Search for the cell housing the specified text and yield its (x, y) center coordinate. 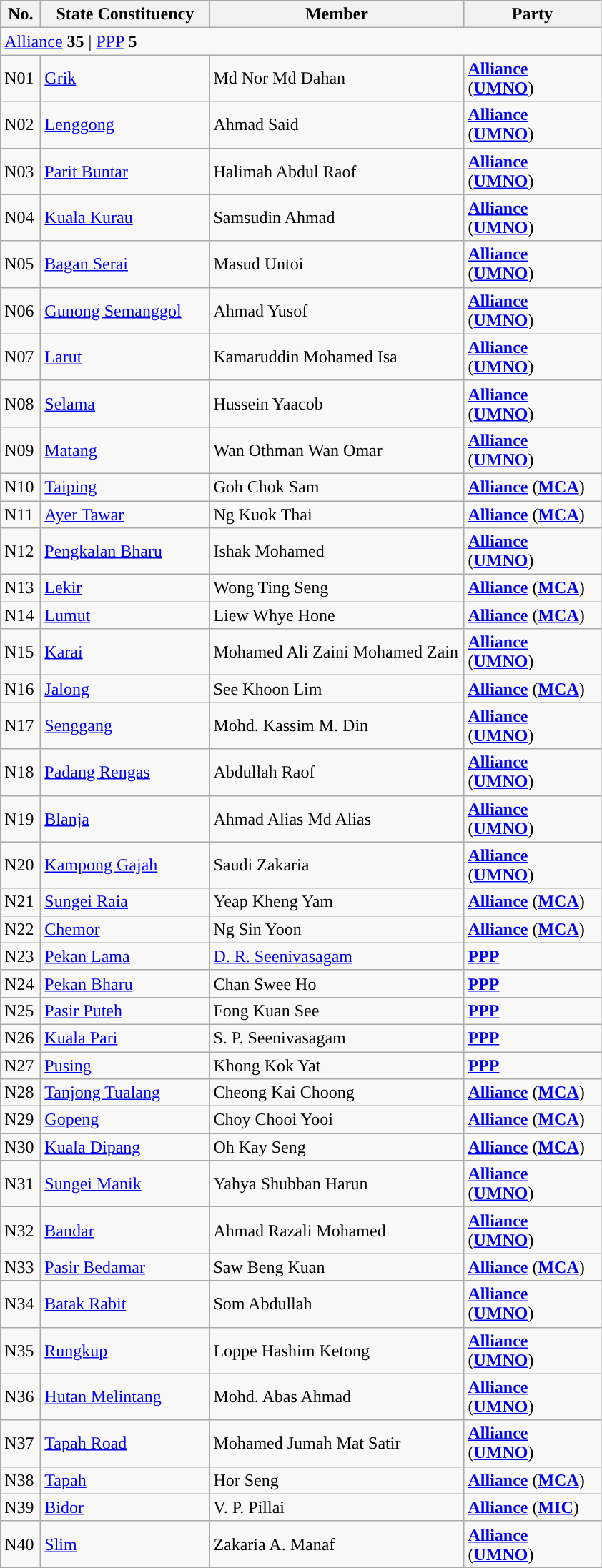
Ahmad Yusof (337, 310)
Party (532, 14)
Kamaruddin Mohamed Isa (337, 357)
Batak Rabit (125, 1304)
N08 (21, 403)
Sungei Raia (125, 902)
N37 (21, 1444)
Zakaria A. Manaf (337, 1544)
Bidor (125, 1507)
N01 (21, 79)
Mohd. Kassim M. Din (337, 726)
Matang (125, 450)
Wong Ting Seng (337, 588)
Pusing (125, 1066)
N22 (21, 929)
Ayer Tawar (125, 514)
N07 (21, 357)
Selama (125, 403)
Tapah Road (125, 1444)
N29 (21, 1120)
Ahmad Said (337, 124)
Goh Chok Sam (337, 487)
See Khoon Lim (337, 689)
Pengkalan Bharu (125, 552)
Pasir Bedamar (125, 1267)
N33 (21, 1267)
Hutan Melintang (125, 1396)
Padang Rengas (125, 772)
Slim (125, 1544)
N25 (21, 1011)
Kuala Kurau (125, 217)
Saw Beng Kuan (337, 1267)
N11 (21, 514)
Mohamed Ali Zaini Mohamed Zain (337, 652)
N28 (21, 1093)
Masud Untoi (337, 264)
Parit Buntar (125, 172)
Chemor (125, 929)
Jalong (125, 689)
N34 (21, 1304)
N15 (21, 652)
Ishak Mohamed (337, 552)
Pekan Bharu (125, 983)
Loppe Hashim Ketong (337, 1351)
N19 (21, 819)
Halimah Abdul Raof (337, 172)
N17 (21, 726)
Khong Kok Yat (337, 1066)
D. R. Seenivasagam (337, 956)
Blanja (125, 819)
Alliance (MIC) (532, 1507)
N20 (21, 865)
N12 (21, 552)
Fong Kuan See (337, 1011)
N02 (21, 124)
Hor Seng (337, 1480)
Tapah (125, 1480)
Sungei Manik (125, 1184)
Kampong Gajah (125, 865)
S. P. Seenivasagam (337, 1038)
N35 (21, 1351)
Bagan Serai (125, 264)
Ng Sin Yoon (337, 929)
N38 (21, 1480)
N31 (21, 1184)
Saudi Zakaria (337, 865)
Alliance 35 | PPP 5 (300, 41)
Ahmad Alias Md Alias (337, 819)
Bandar (125, 1231)
Gunong Semanggol (125, 310)
Hussein Yaacob (337, 403)
State Constituency (125, 14)
N10 (21, 487)
N23 (21, 956)
Larut (125, 357)
Lekir (125, 588)
Ahmad Razali Mohamed (337, 1231)
Ng Kuok Thai (337, 514)
Lumut (125, 615)
Oh Kay Seng (337, 1147)
N27 (21, 1066)
Liew Whye Hone (337, 615)
Cheong Kai Choong (337, 1093)
Mohd. Abas Ahmad (337, 1396)
N30 (21, 1147)
N24 (21, 983)
Pasir Puteh (125, 1011)
Karai (125, 652)
N06 (21, 310)
N40 (21, 1544)
N21 (21, 902)
Kuala Pari (125, 1038)
N26 (21, 1038)
N09 (21, 450)
Senggang (125, 726)
N05 (21, 264)
Member (337, 14)
Abdullah Raof (337, 772)
Gopeng (125, 1120)
Taiping (125, 487)
Som Abdullah (337, 1304)
Samsudin Ahmad (337, 217)
N39 (21, 1507)
N16 (21, 689)
N04 (21, 217)
Wan Othman Wan Omar (337, 450)
Grik (125, 79)
No. (21, 14)
N18 (21, 772)
N13 (21, 588)
Pekan Lama (125, 956)
V. P. Pillai (337, 1507)
Chan Swee Ho (337, 983)
Yahya Shubban Harun (337, 1184)
N36 (21, 1396)
Mohamed Jumah Mat Satir (337, 1444)
N03 (21, 172)
N14 (21, 615)
Yeap Kheng Yam (337, 902)
Lenggong (125, 124)
Choy Chooi Yooi (337, 1120)
N32 (21, 1231)
Kuala Dipang (125, 1147)
Tanjong Tualang (125, 1093)
Rungkup (125, 1351)
Md Nor Md Dahan (337, 79)
